Return the (x, y) coordinate for the center point of the cell that contains the specified text.  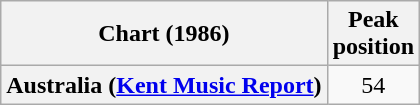
Chart (1986) (164, 34)
Peakposition (373, 34)
Australia (Kent Music Report) (164, 85)
54 (373, 85)
